Detect which cell encompasses the target text, then output its (x, y) center coordinate. 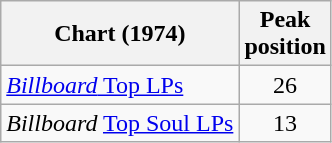
Billboard Top Soul LPs (120, 123)
Chart (1974) (120, 34)
Billboard Top LPs (120, 85)
Peakposition (285, 34)
13 (285, 123)
26 (285, 85)
